Capture the cell that displays the provided text and extract its (X, Y) central coordinate. 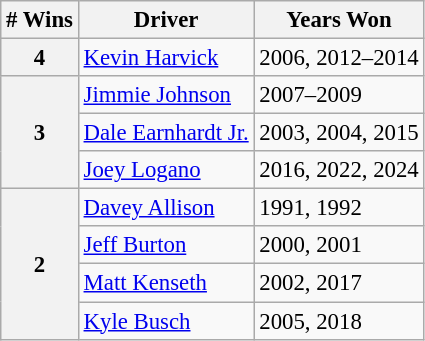
2000, 2001 (339, 245)
Driver (166, 20)
Dale Earnhardt Jr. (166, 133)
4 (40, 58)
2006, 2012–2014 (339, 58)
2005, 2018 (339, 321)
2016, 2022, 2024 (339, 170)
2 (40, 264)
Kyle Busch (166, 321)
# Wins (40, 20)
Jimmie Johnson (166, 95)
2003, 2004, 2015 (339, 133)
Joey Logano (166, 170)
Years Won (339, 20)
Matt Kenseth (166, 283)
2002, 2017 (339, 283)
3 (40, 132)
1991, 1992 (339, 208)
Davey Allison (166, 208)
Kevin Harvick (166, 58)
2007–2009 (339, 95)
Jeff Burton (166, 245)
